Provide the (X, Y) coordinate of the cell's center where the given text is located.  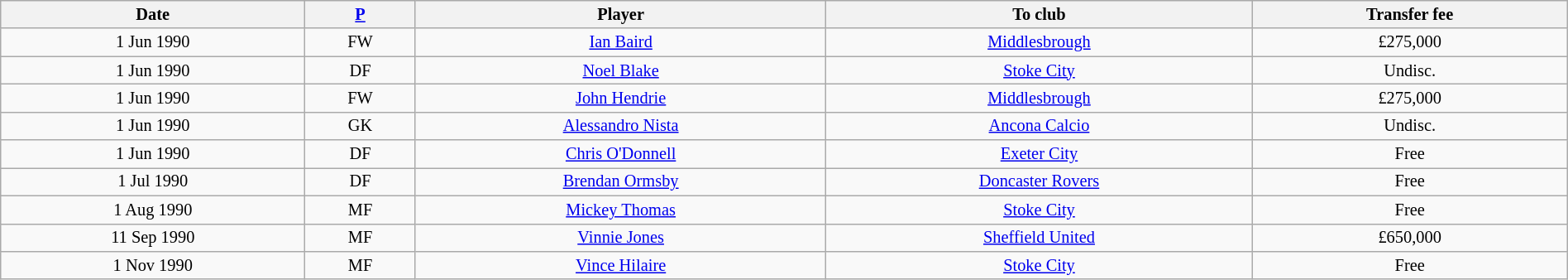
Transfer fee (1409, 14)
Brendan Ormsby (620, 181)
GK (361, 126)
Ancona Calcio (1039, 126)
P (361, 14)
Alessandro Nista (620, 126)
1 Jul 1990 (153, 181)
Vince Hilaire (620, 265)
Chris O'Donnell (620, 154)
Vinnie Jones (620, 238)
£650,000 (1409, 238)
John Hendrie (620, 98)
Mickey Thomas (620, 210)
To club (1039, 14)
Ian Baird (620, 42)
Doncaster Rovers (1039, 181)
11 Sep 1990 (153, 238)
Noel Blake (620, 70)
Sheffield United (1039, 238)
1 Aug 1990 (153, 210)
Date (153, 14)
Player (620, 14)
Exeter City (1039, 154)
1 Nov 1990 (153, 265)
